Return the (X, Y) coordinate for the center point of the cell that contains the specified text.  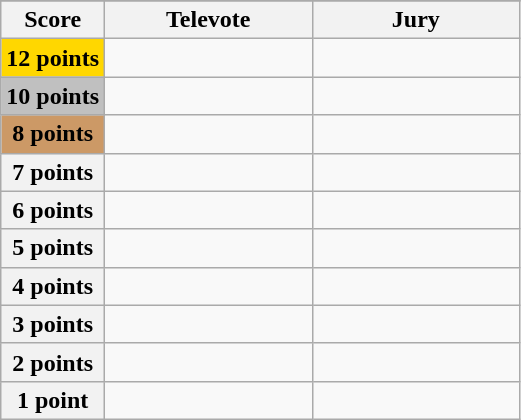
6 points (53, 210)
2 points (53, 362)
Jury (416, 20)
1 point (53, 400)
5 points (53, 248)
Score (53, 20)
8 points (53, 134)
4 points (53, 286)
Televote (209, 20)
7 points (53, 172)
10 points (53, 96)
12 points (53, 58)
3 points (53, 324)
